Determine the (x, y) coordinate at the center of the cell enclosing the given text.  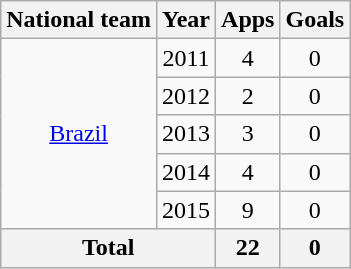
2014 (186, 172)
Total (108, 248)
Apps (248, 20)
Brazil (79, 134)
National team (79, 20)
2013 (186, 134)
22 (248, 248)
Goals (315, 20)
Year (186, 20)
2015 (186, 210)
2012 (186, 96)
2 (248, 96)
2011 (186, 58)
9 (248, 210)
3 (248, 134)
